Identify which cell holds the provided text, then report its [x, y] central coordinate. 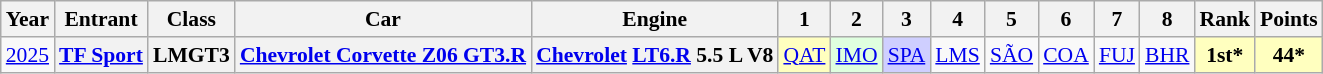
Points [1289, 19]
LMS [958, 55]
7 [1117, 19]
Entrant [101, 19]
TF Sport [101, 55]
LMGT3 [192, 55]
Chevrolet Corvette Z06 GT3.R [383, 55]
QAT [804, 55]
FUJ [1117, 55]
8 [1168, 19]
Chevrolet LT6.R 5.5 L V8 [654, 55]
3 [907, 19]
4 [958, 19]
1st* [1224, 55]
IMO [856, 55]
COA [1066, 55]
Rank [1224, 19]
6 [1066, 19]
Car [383, 19]
2025 [28, 55]
Year [28, 19]
5 [1012, 19]
1 [804, 19]
Class [192, 19]
SPA [907, 55]
2 [856, 19]
Engine [654, 19]
SÃO [1012, 55]
44* [1289, 55]
BHR [1168, 55]
